Determine the (x, y) coordinate at the center of the cell enclosing the given text.  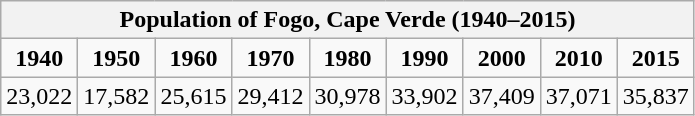
33,902 (424, 96)
1990 (424, 58)
37,409 (502, 96)
2010 (578, 58)
37,071 (578, 96)
1980 (348, 58)
29,412 (270, 96)
23,022 (40, 96)
1950 (116, 58)
2000 (502, 58)
35,837 (656, 96)
Population of Fogo, Cape Verde (1940–2015) (348, 20)
1970 (270, 58)
17,582 (116, 96)
25,615 (194, 96)
30,978 (348, 96)
1940 (40, 58)
1960 (194, 58)
2015 (656, 58)
